Determine the [x, y] coordinate at the center of the cell enclosing the given text.  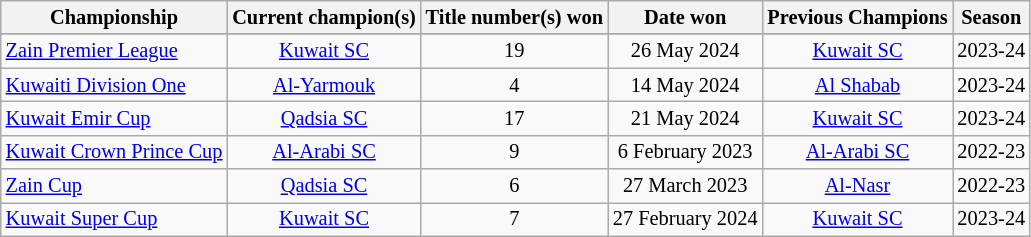
Kuwait Crown Prince Cup [114, 152]
Championship [114, 17]
14 May 2024 [686, 85]
Al Shabab [857, 85]
Season [991, 17]
9 [514, 152]
27 March 2023 [686, 186]
Al-Yarmouk [324, 85]
Kuwaiti Division One [114, 85]
Kuwait Emir Cup [114, 118]
Current champion(s) [324, 17]
17 [514, 118]
21 May 2024 [686, 118]
Date won [686, 17]
Zain Cup [114, 186]
19 [514, 51]
6 [514, 186]
Previous Champions [857, 17]
Title number(s) won [514, 17]
6 February 2023 [686, 152]
27 February 2024 [686, 219]
Zain Premier League [114, 51]
Kuwait Super Cup [114, 219]
7 [514, 219]
4 [514, 85]
26 May 2024 [686, 51]
Al-Nasr [857, 186]
